Locate the cell with the specified text and output its (X, Y) center coordinate. 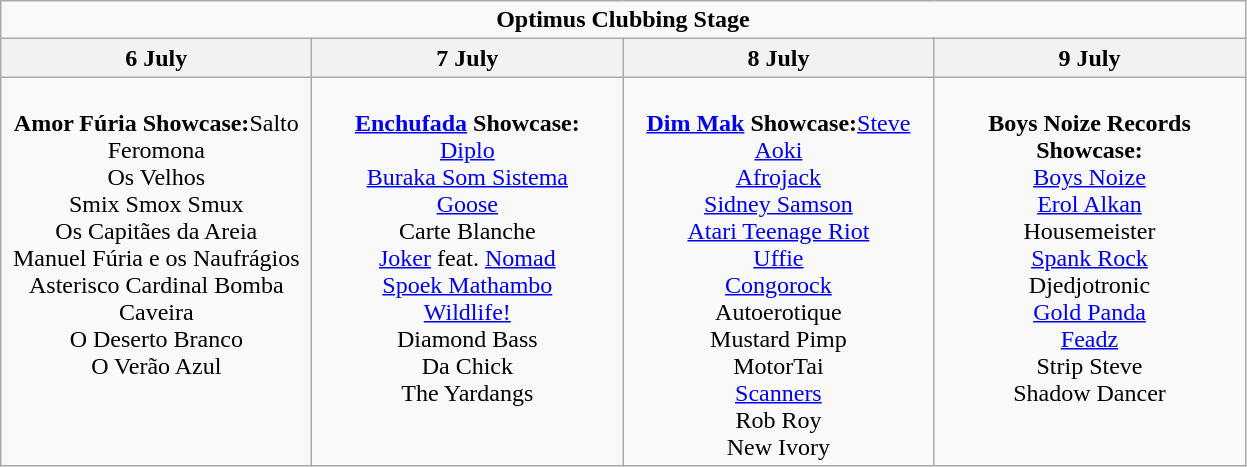
7 July (468, 58)
8 July (778, 58)
Enchufada Showcase:DiploBuraka Som SistemaGooseCarte BlancheJoker feat. NomadSpoek MathamboWildlife!Diamond BassDa ChickThe Yardangs (468, 272)
6 July (156, 58)
Dim Mak Showcase:Steve AokiAfrojackSidney SamsonAtari Teenage RiotUffieCongorockAutoerotiqueMustard PimpMotorTaiScannersRob RoyNew Ivory (778, 272)
Optimus Clubbing Stage (623, 20)
9 July (1090, 58)
Boys Noize Records Showcase:Boys NoizeErol AlkanHousemeisterSpank RockDjedjotronicGold PandaFeadzStrip SteveShadow Dancer (1090, 272)
